Provide the [x, y] coordinate of the cell's center where the given text is located.  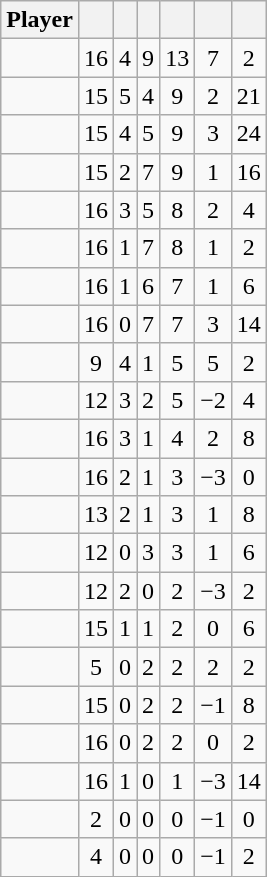
Player [40, 20]
24 [248, 134]
−2 [214, 400]
21 [248, 96]
